Return the [X, Y] coordinate for the center point of the cell that contains the specified text.  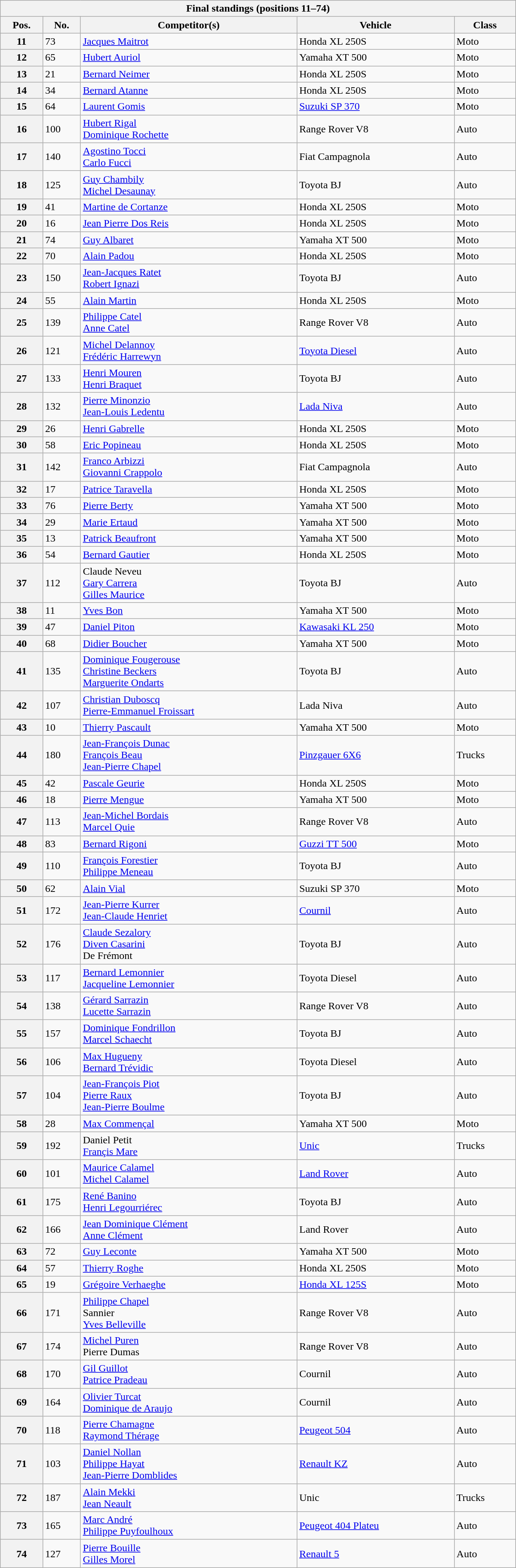
103 [62, 1464]
Hubert Rigal Dominique Rochette [188, 129]
Alain Martin [188, 300]
31 [21, 467]
Martine de Cortanze [188, 207]
Guy Albaret [188, 239]
Honda XL 125S [375, 1284]
51 [21, 910]
104 [62, 1096]
176 [62, 944]
Pascale Geurie [188, 783]
135 [62, 671]
Pierre Berty [188, 505]
Pinzgauer 6X6 [375, 755]
Class [485, 25]
Daniel Piton [188, 627]
Daniel Nollan Philippe Hayat Jean-Pierre Domblides [188, 1464]
192 [62, 1146]
71 [21, 1464]
121 [62, 351]
Eric Popineau [188, 445]
Jean Dominique Clément Anne Clément [188, 1229]
61 [21, 1202]
27 [21, 378]
83 [62, 844]
36 [21, 554]
Pierre Bouille Gilles Morel [188, 1553]
Jean-François Piot Pierre Raux Jean-Pierre Boulme [188, 1096]
69 [21, 1402]
60 [21, 1173]
Franco Arbizzi Giovanni Crappolo [188, 467]
Marc André Philippe Puyfoulhoux [188, 1526]
Henri Gabrelle [188, 429]
67 [21, 1346]
22 [21, 256]
100 [62, 129]
Maurice Calamel Michel Calamel [188, 1173]
157 [62, 1034]
Claude Sezalory Diven Casarini De Frémont [188, 944]
117 [62, 977]
Peugeot 404 Plateu [375, 1526]
Olivier Turcat Dominique de Araujo [188, 1402]
127 [62, 1553]
Patrick Beaufront [188, 538]
Bernard Rigoni [188, 844]
Claude Neveu Gary Carrera Gilles Maurice [188, 583]
Jean-François Dunac François Beau Jean-Pierre Chapel [188, 755]
140 [62, 156]
Guzzi TT 500 [375, 844]
32 [21, 489]
Thierry Roghe [188, 1268]
Laurent Gomis [188, 107]
Peugeot 504 [375, 1430]
110 [62, 866]
Dominique Fondrillon Marcel Schaecht [188, 1034]
174 [62, 1346]
125 [62, 185]
139 [62, 322]
180 [62, 755]
49 [21, 866]
François Forestier Philippe Meneau [188, 866]
Philippe Catel Anne Catel [188, 322]
39 [21, 627]
Philippe Chapel Sannier Yves Belleville [188, 1312]
Christian Duboscq Pierre-Emmanuel Froissart [188, 705]
107 [62, 705]
35 [21, 538]
187 [62, 1498]
Pierre Chamagne Raymond Thérage [188, 1430]
165 [62, 1526]
132 [62, 407]
Michel Puren Pierre Dumas [188, 1346]
38 [21, 611]
44 [21, 755]
56 [21, 1062]
Jean-Michel Bordais Marcel Quie [188, 822]
Didier Boucher [188, 643]
133 [62, 378]
Renault 5 [375, 1553]
101 [62, 1173]
Vehicle [375, 25]
24 [21, 300]
Henri Mouren Henri Braquet [188, 378]
15 [21, 107]
10 [62, 727]
33 [21, 505]
Hubert Auriol [188, 58]
Guy Chambily Michel Desaunay [188, 185]
Grégoire Verhaeghe [188, 1284]
Gérard Sarrazin Lucette Sarrazin [188, 1006]
Gil Guillot Patrice Pradeau [188, 1374]
40 [21, 643]
Jean-Jacques Ratet Robert Ignazi [188, 279]
Alain Mekki Jean Neault [188, 1498]
Jacques Maitrot [188, 41]
Pierre Mengue [188, 799]
37 [21, 583]
52 [21, 944]
12 [21, 58]
142 [62, 467]
Guy Leconte [188, 1252]
Agostino Tocci Carlo Fucci [188, 156]
50 [21, 888]
45 [21, 783]
Competitor(s) [188, 25]
53 [21, 977]
113 [62, 822]
170 [62, 1374]
166 [62, 1229]
172 [62, 910]
Alain Vial [188, 888]
Thierry Pascault [188, 727]
30 [21, 445]
Daniel Petit Françis Mare [188, 1146]
Bernard Atanne [188, 90]
Jean Pierre Dos Reis [188, 223]
Max Hugueny Bernard Trévidic [188, 1062]
Jean-Pierre Kurrer Jean-Claude Henriet [188, 910]
150 [62, 279]
Pierre Minonzio Jean-Louis Ledentu [188, 407]
Alain Padou [188, 256]
Bernard Neimer [188, 74]
Kawasaki KL 250 [375, 627]
Renault KZ [375, 1464]
25 [21, 322]
14 [21, 90]
Michel Delannoy Frédéric Harrewyn [188, 351]
Final standings (positions 11–74) [258, 9]
171 [62, 1312]
48 [21, 844]
76 [62, 505]
63 [21, 1252]
106 [62, 1062]
118 [62, 1430]
Marie Ertaud [188, 522]
Dominique Fougerouse Christine Beckers Marguerite Ondarts [188, 671]
175 [62, 1202]
46 [21, 799]
59 [21, 1146]
Bernard Gautier [188, 554]
164 [62, 1402]
20 [21, 223]
No. [62, 25]
Patrice Taravella [188, 489]
138 [62, 1006]
Yves Bon [188, 611]
66 [21, 1312]
43 [21, 727]
112 [62, 583]
Pos. [21, 25]
Max Commençal [188, 1124]
Bernard Lemonnier Jacqueline Lemonnier [188, 977]
René Banino Henri Legourriérec [188, 1202]
23 [21, 279]
